Determine the (X, Y) coordinate at the center of the cell enclosing the given text.  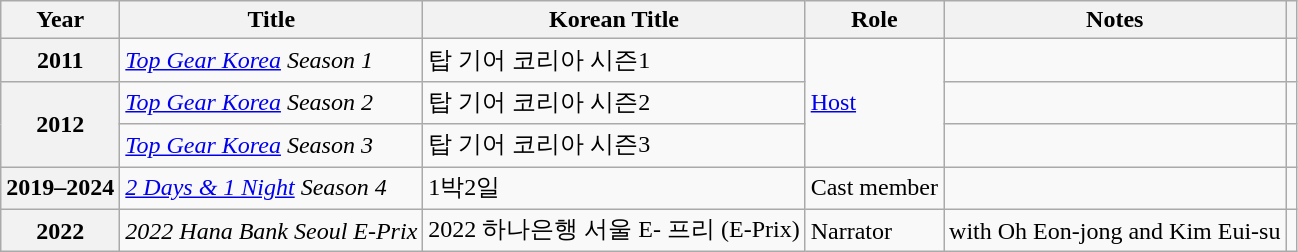
1박2일 (614, 188)
Title (272, 20)
2012 (60, 124)
2 Days & 1 Night Season 4 (272, 188)
Narrator (874, 230)
탑 기어 코리아 시즌3 (614, 146)
Top Gear Korea Season 3 (272, 146)
Year (60, 20)
2022 Hana Bank Seoul E-Prix (272, 230)
2019–2024 (60, 188)
Host (874, 103)
2022 하나은행 서울 E- 프리 (E-Prix) (614, 230)
Cast member (874, 188)
2011 (60, 60)
Role (874, 20)
with Oh Eon-jong and Kim Eui-su (1115, 230)
탑 기어 코리아 시즌1 (614, 60)
2022 (60, 230)
Korean Title (614, 20)
Top Gear Korea Season 1 (272, 60)
Top Gear Korea Season 2 (272, 102)
Notes (1115, 20)
탑 기어 코리아 시즌2 (614, 102)
